Return the (x, y) coordinate for the center point of the cell that contains the specified text.  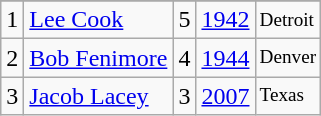
2 (12, 58)
Lee Cook (98, 20)
Bob Fenimore (98, 58)
5 (184, 20)
4 (184, 58)
1942 (226, 20)
1944 (226, 58)
Jacob Lacey (98, 96)
2007 (226, 96)
Denver (288, 58)
1 (12, 20)
Detroit (288, 20)
Texas (288, 96)
